Detect which cell encompasses the target text, then output its [X, Y] center coordinate. 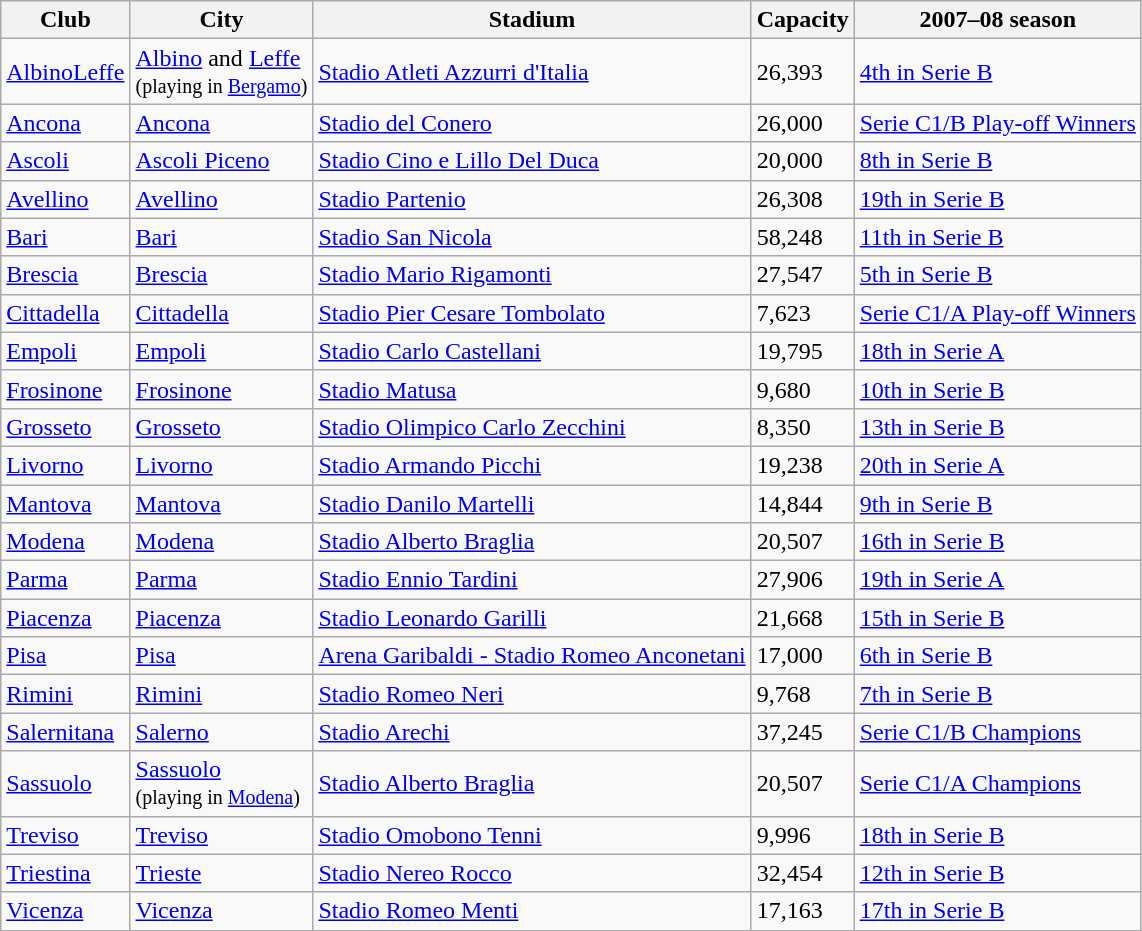
Capacity [802, 20]
11th in Serie B [998, 237]
Stadio Cino e Lillo Del Duca [532, 161]
Stadio Matusa [532, 389]
27,906 [802, 580]
18th in Serie A [998, 351]
17th in Serie B [998, 911]
City [222, 20]
Stadio Romeo Neri [532, 694]
16th in Serie B [998, 542]
8,350 [802, 427]
37,245 [802, 732]
Stadio Leonardo Garilli [532, 618]
19,238 [802, 465]
Albino and Leffe(playing in Bergamo) [222, 72]
17,163 [802, 911]
Sassuolo [66, 784]
Stadio Armando Picchi [532, 465]
Stadium [532, 20]
7th in Serie B [998, 694]
Serie C1/B Champions [998, 732]
Stadio del Conero [532, 123]
Stadio Nereo Rocco [532, 873]
14,844 [802, 503]
13th in Serie B [998, 427]
6th in Serie B [998, 656]
Serie C1/A Play-off Winners [998, 313]
Stadio Ennio Tardini [532, 580]
2007–08 season [998, 20]
Stadio Atleti Azzurri d'Italia [532, 72]
Salerno [222, 732]
15th in Serie B [998, 618]
9th in Serie B [998, 503]
18th in Serie B [998, 835]
58,248 [802, 237]
Trieste [222, 873]
20,000 [802, 161]
Stadio Partenio [532, 199]
8th in Serie B [998, 161]
12th in Serie B [998, 873]
Stadio Mario Rigamonti [532, 275]
27,547 [802, 275]
Triestina [66, 873]
Ascoli Piceno [222, 161]
Sassuolo(playing in Modena) [222, 784]
9,768 [802, 694]
Stadio Danilo Martelli [532, 503]
21,668 [802, 618]
19,795 [802, 351]
Stadio Omobono Tenni [532, 835]
9,680 [802, 389]
AlbinoLeffe [66, 72]
Ascoli [66, 161]
32,454 [802, 873]
Stadio Arechi [532, 732]
Salernitana [66, 732]
Arena Garibaldi - Stadio Romeo Anconetani [532, 656]
Club [66, 20]
Stadio Pier Cesare Tombolato [532, 313]
5th in Serie B [998, 275]
26,000 [802, 123]
26,393 [802, 72]
Serie C1/B Play-off Winners [998, 123]
Stadio San Nicola [532, 237]
10th in Serie B [998, 389]
19th in Serie B [998, 199]
20th in Serie A [998, 465]
Stadio Olimpico Carlo Zecchini [532, 427]
Stadio Carlo Castellani [532, 351]
26,308 [802, 199]
4th in Serie B [998, 72]
7,623 [802, 313]
19th in Serie A [998, 580]
9,996 [802, 835]
17,000 [802, 656]
Serie C1/A Champions [998, 784]
Stadio Romeo Menti [532, 911]
